Return the (x, y) coordinate for the center point of the cell that contains the specified text.  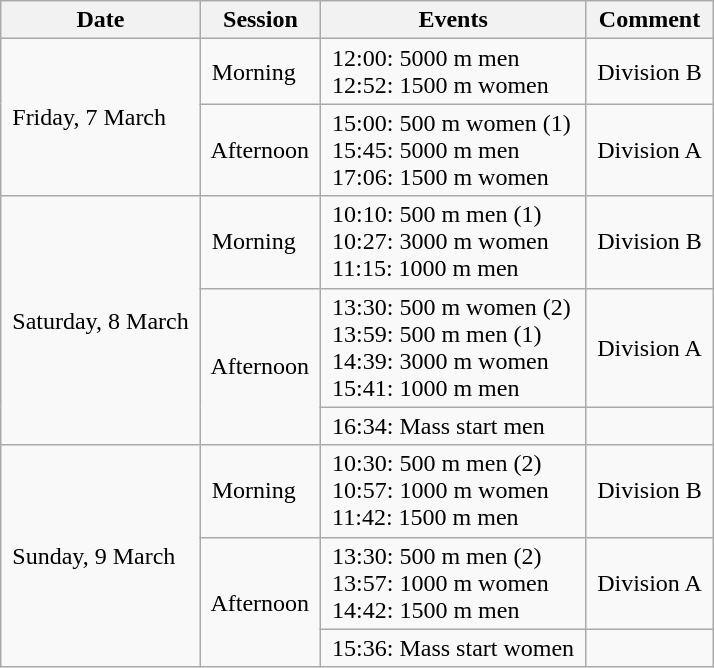
16:34: Mass start men (454, 426)
13:30: 500 m men (2) 13:57: 1000 m women 14:42: 1500 m men (454, 583)
10:30: 500 m men (2) 10:57: 1000 m women 11:42: 1500 m men (454, 491)
Friday, 7 March (100, 118)
Sunday, 9 March (100, 556)
Date (100, 20)
13:30: 500 m women (2) 13:59: 500 m men (1) 14:39: 3000 m women 15:41: 1000 m men (454, 348)
Events (454, 20)
Saturday, 8 March (100, 320)
Comment (650, 20)
12:00: 5000 m men 12:52: 1500 m women (454, 72)
10:10: 500 m men (1) 10:27: 3000 m women 11:15: 1000 m men (454, 242)
15:00: 500 m women (1) 15:45: 5000 m men 17:06: 1500 m women (454, 150)
Session (260, 20)
15:36: Mass start women (454, 648)
